For the text-containing cell, return its midpoint in (x, y) coordinate format. 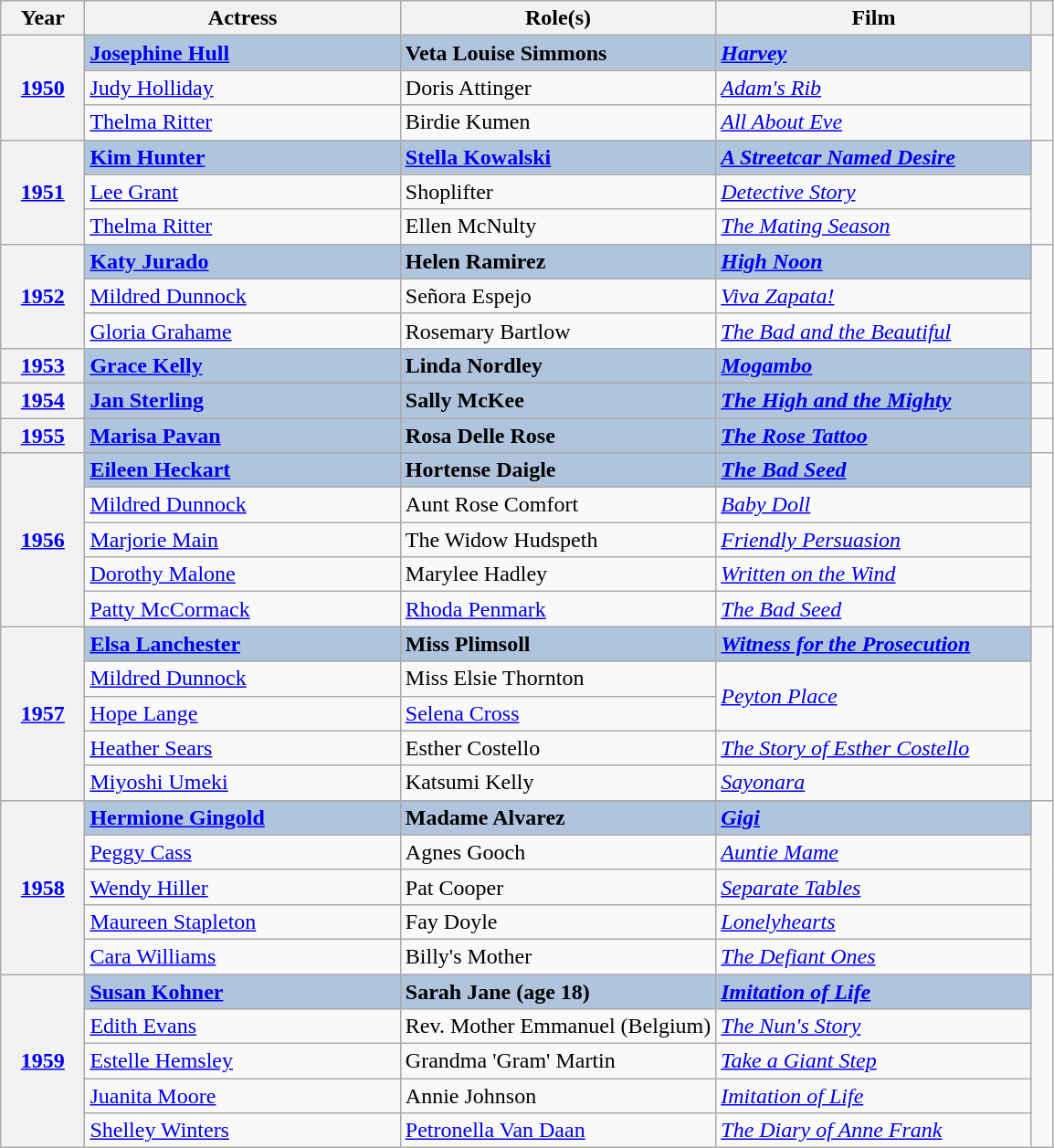
1958 (43, 887)
Señora Espejo (557, 296)
Actress (243, 18)
1951 (43, 192)
Petronella Van Daan (557, 1131)
Shoplifter (557, 192)
Role(s) (557, 18)
Helen Ramirez (557, 261)
Auntie Mame (873, 852)
The Mating Season (873, 226)
Peggy Cass (243, 852)
Esther Costello (557, 748)
Annie Johnson (557, 1096)
Peyton Place (873, 696)
Adam's Rib (873, 88)
Grace Kelly (243, 365)
1955 (43, 436)
Doris Attinger (557, 88)
Maureen Stapleton (243, 922)
Jan Sterling (243, 400)
Rosa Delle Rose (557, 436)
Mogambo (873, 365)
Lonelyhearts (873, 922)
Friendly Persuasion (873, 540)
Pat Cooper (557, 887)
High Noon (873, 261)
All About Eve (873, 122)
Shelley Winters (243, 1131)
Josephine Hull (243, 53)
Edith Evans (243, 1027)
Aunt Rose Comfort (557, 505)
Sarah Jane (age 18) (557, 991)
Lee Grant (243, 192)
1953 (43, 365)
A Streetcar Named Desire (873, 157)
Miss Plimsoll (557, 644)
Madame Alvarez (557, 817)
Veta Louise Simmons (557, 53)
The Diary of Anne Frank (873, 1131)
1952 (43, 296)
Linda Nordley (557, 365)
1956 (43, 540)
Harvey (873, 53)
Cara Williams (243, 956)
Marylee Hadley (557, 574)
Judy Holliday (243, 88)
Estelle Hemsley (243, 1061)
Witness for the Prosecution (873, 644)
The Widow Hudspeth (557, 540)
1954 (43, 400)
1959 (43, 1060)
The Story of Esther Costello (873, 748)
Detective Story (873, 192)
Gigi (873, 817)
Hortense Daigle (557, 470)
Separate Tables (873, 887)
Juanita Moore (243, 1096)
The Defiant Ones (873, 956)
Dorothy Malone (243, 574)
Marjorie Main (243, 540)
Miss Elsie Thornton (557, 679)
Gloria Grahame (243, 331)
Baby Doll (873, 505)
Rhoda Penmark (557, 609)
Stella Kowalski (557, 157)
Marisa Pavan (243, 436)
Miyoshi Umeki (243, 783)
Hope Lange (243, 713)
Patty McCormack (243, 609)
Susan Kohner (243, 991)
Agnes Gooch (557, 852)
The Bad and the Beautiful (873, 331)
Heather Sears (243, 748)
Eileen Heckart (243, 470)
Selena Cross (557, 713)
Film (873, 18)
Wendy Hiller (243, 887)
Viva Zapata! (873, 296)
Katsumi Kelly (557, 783)
Rosemary Bartlow (557, 331)
Sally McKee (557, 400)
Kim Hunter (243, 157)
The Rose Tattoo (873, 436)
Take a Giant Step (873, 1061)
The High and the Mighty (873, 400)
1957 (43, 713)
Written on the Wind (873, 574)
Katy Jurado (243, 261)
The Nun's Story (873, 1027)
Grandma 'Gram' Martin (557, 1061)
Ellen McNulty (557, 226)
Year (43, 18)
Fay Doyle (557, 922)
Sayonara (873, 783)
Rev. Mother Emmanuel (Belgium) (557, 1027)
1950 (43, 88)
Birdie Kumen (557, 122)
Hermione Gingold (243, 817)
Billy's Mother (557, 956)
Elsa Lanchester (243, 644)
